Determine the [x, y] coordinate at the center of the cell enclosing the given text.  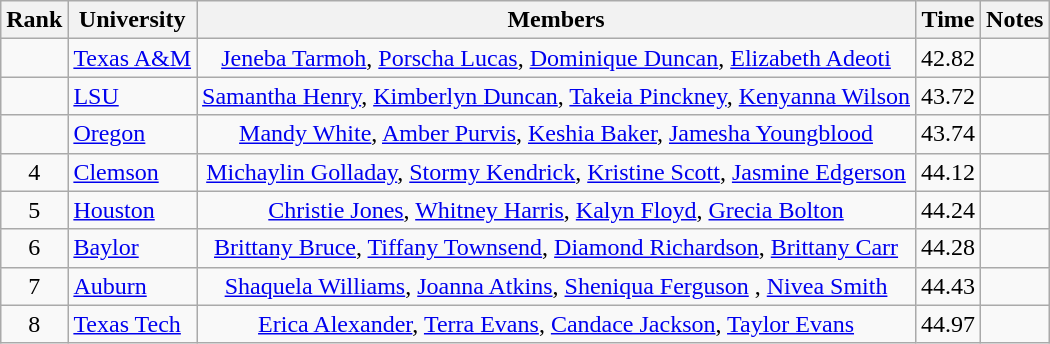
Baylor [132, 248]
4 [34, 172]
Auburn [132, 286]
Clemson [132, 172]
44.24 [948, 210]
8 [34, 324]
Texas A&M [132, 58]
LSU [132, 96]
Texas Tech [132, 324]
5 [34, 210]
Oregon [132, 134]
Time [948, 20]
Shaquela Williams, Joanna Atkins, Sheniqua Ferguson , Nivea Smith [556, 286]
University [132, 20]
44.12 [948, 172]
43.72 [948, 96]
Members [556, 20]
43.74 [948, 134]
Samantha Henry, Kimberlyn Duncan, Takeia Pinckney, Kenyanna Wilson [556, 96]
Rank [34, 20]
Notes [1015, 20]
Christie Jones, Whitney Harris, Kalyn Floyd, Grecia Bolton [556, 210]
44.97 [948, 324]
44.43 [948, 286]
Mandy White, Amber Purvis, Keshia Baker, Jamesha Youngblood [556, 134]
44.28 [948, 248]
7 [34, 286]
Brittany Bruce, Tiffany Townsend, Diamond Richardson, Brittany Carr [556, 248]
Michaylin Golladay, Stormy Kendrick, Kristine Scott, Jasmine Edgerson [556, 172]
Houston [132, 210]
42.82 [948, 58]
Erica Alexander, Terra Evans, Candace Jackson, Taylor Evans [556, 324]
6 [34, 248]
Jeneba Tarmoh, Porscha Lucas, Dominique Duncan, Elizabeth Adeoti [556, 58]
